Locate the cell with the specified text and output its (X, Y) center coordinate. 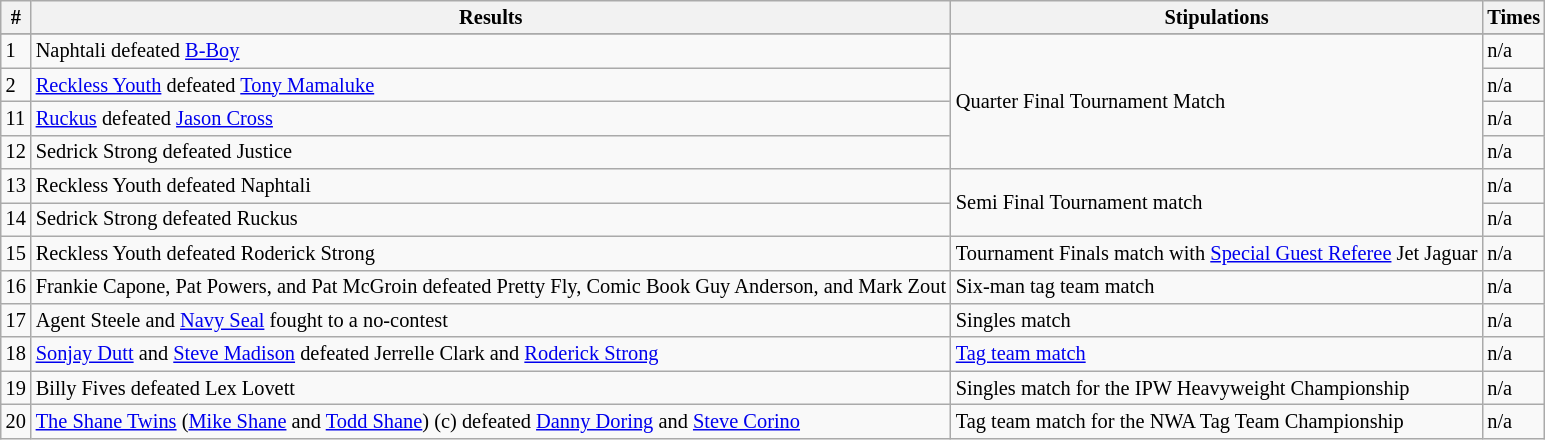
16 (16, 287)
Semi Final Tournament match (1216, 202)
Stipulations (1216, 17)
Tag team match for the NWA Tag Team Championship (1216, 421)
Frankie Capone, Pat Powers, and Pat McGroin defeated Pretty Fly, Comic Book Guy Anderson, and Mark Zout (491, 287)
Reckless Youth defeated Tony Mamaluke (491, 85)
11 (16, 118)
19 (16, 388)
Singles match for the IPW Heavyweight Championship (1216, 388)
Reckless Youth defeated Naphtali (491, 186)
18 (16, 354)
12 (16, 152)
Ruckus defeated Jason Cross (491, 118)
Times (1514, 17)
17 (16, 320)
Agent Steele and Navy Seal fought to a no-contest (491, 320)
Quarter Final Tournament Match (1216, 102)
Six-man tag team match (1216, 287)
Singles match (1216, 320)
20 (16, 421)
13 (16, 186)
2 (16, 85)
Results (491, 17)
Tournament Finals match with Special Guest Referee Jet Jaguar (1216, 253)
14 (16, 219)
Billy Fives defeated Lex Lovett (491, 388)
Sedrick Strong defeated Ruckus (491, 219)
Tag team match (1216, 354)
Sonjay Dutt and Steve Madison defeated Jerrelle Clark and Roderick Strong (491, 354)
The Shane Twins (Mike Shane and Todd Shane) (c) defeated Danny Doring and Steve Corino (491, 421)
# (16, 17)
Reckless Youth defeated Roderick Strong (491, 253)
1 (16, 51)
Sedrick Strong defeated Justice (491, 152)
Naphtali defeated B-Boy (491, 51)
15 (16, 253)
